Determine the [x, y] coordinate at the center of the cell enclosing the given text.  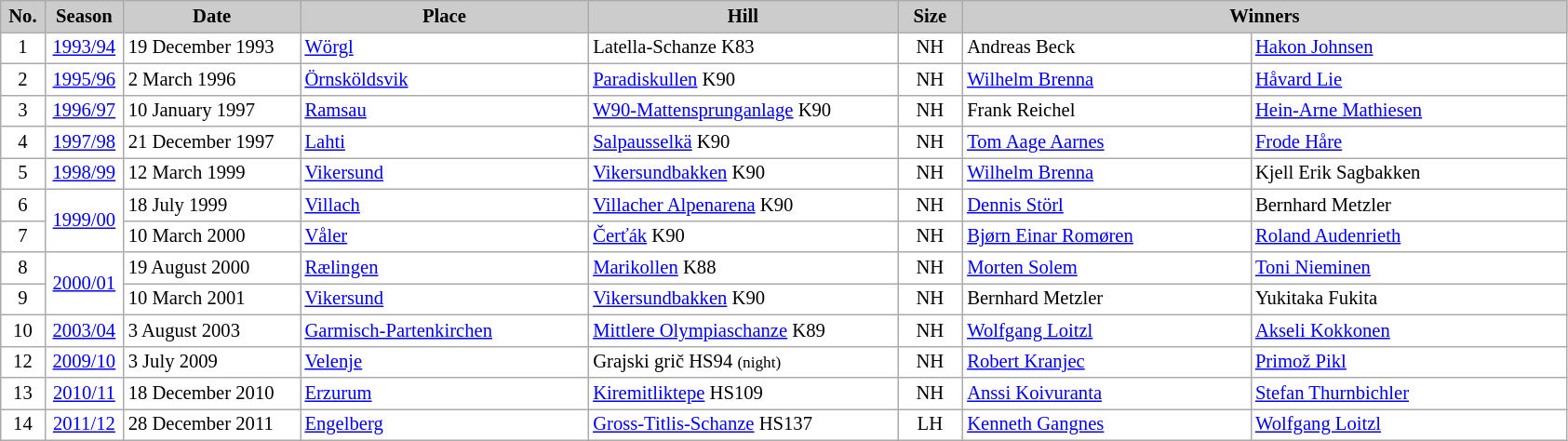
Ramsau [444, 111]
12 [22, 362]
1 [22, 47]
Bjørn Einar Romøren [1106, 236]
Stefan Thurnbichler [1409, 394]
2010/11 [84, 394]
Anssi Koivuranta [1106, 394]
Hill [743, 16]
4 [22, 142]
21 December 1997 [212, 142]
13 [22, 394]
2 March 1996 [212, 79]
Hakon Johnsen [1409, 47]
1997/98 [84, 142]
Salpausselkä K90 [743, 142]
2 [22, 79]
7 [22, 236]
Frode Håre [1409, 142]
Andreas Beck [1106, 47]
Primož Pikl [1409, 362]
Toni Nieminen [1409, 267]
Kenneth Gangnes [1106, 424]
3 [22, 111]
10 March 2000 [212, 236]
Morten Solem [1106, 267]
LH [930, 424]
10 March 2001 [212, 299]
Villach [444, 205]
Frank Reichel [1106, 111]
9 [22, 299]
Villacher Alpenarena K90 [743, 205]
1993/94 [84, 47]
Garmisch-Partenkirchen [444, 330]
1999/00 [84, 220]
Season [84, 16]
5 [22, 173]
12 March 1999 [212, 173]
2000/01 [84, 283]
Roland Audenrieth [1409, 236]
Hein-Arne Mathiesen [1409, 111]
18 July 1999 [212, 205]
Mittlere Olympiaschanze K89 [743, 330]
1998/99 [84, 173]
18 December 2010 [212, 394]
6 [22, 205]
Latella-Schanze K83 [743, 47]
Akseli Kokkonen [1409, 330]
3 August 2003 [212, 330]
Kiremitliktepe HS109 [743, 394]
No. [22, 16]
Robert Kranjec [1106, 362]
Date [212, 16]
Örnsköldsvik [444, 79]
Yukitaka Fukita [1409, 299]
W90-Mattensprunganlage K90 [743, 111]
Våler [444, 236]
28 December 2011 [212, 424]
Dennis Störl [1106, 205]
10 [22, 330]
1995/96 [84, 79]
2011/12 [84, 424]
Håvard Lie [1409, 79]
Tom Aage Aarnes [1106, 142]
1996/97 [84, 111]
19 August 2000 [212, 267]
Velenje [444, 362]
2009/10 [84, 362]
Rælingen [444, 267]
Grajski grič HS94 (night) [743, 362]
Engelberg [444, 424]
Winners [1265, 16]
Gross-Titlis-Schanze HS137 [743, 424]
2003/04 [84, 330]
14 [22, 424]
19 December 1993 [212, 47]
Marikollen K88 [743, 267]
Paradiskullen K90 [743, 79]
Place [444, 16]
Size [930, 16]
Lahti [444, 142]
Wörgl [444, 47]
8 [22, 267]
Erzurum [444, 394]
Čerťák K90 [743, 236]
10 January 1997 [212, 111]
Kjell Erik Sagbakken [1409, 173]
3 July 2009 [212, 362]
